Locate the cell with the specified text and output its (x, y) center coordinate. 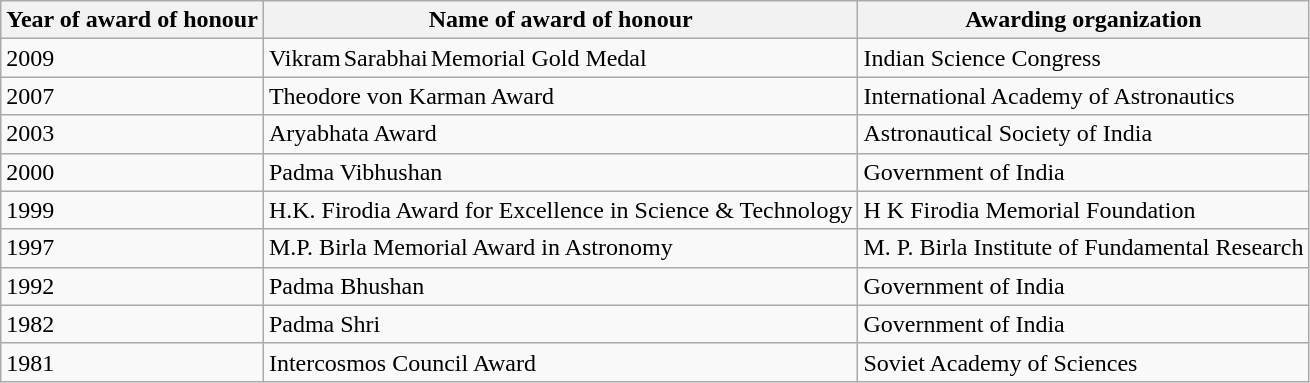
2003 (132, 134)
H.K. Firodia Award for Excellence in Science & Technology (560, 210)
1997 (132, 248)
1982 (132, 324)
1992 (132, 286)
M.P. Birla Memorial Award in Astronomy (560, 248)
M. P. Birla Institute of Fundamental Research (1084, 248)
Theodore von Karman Award (560, 96)
Name of award of honour (560, 20)
2000 (132, 172)
Soviet Academy of Sciences (1084, 362)
Padma Shri (560, 324)
Year of award of honour (132, 20)
International Academy of Astronautics (1084, 96)
2007 (132, 96)
Padma Bhushan (560, 286)
Astronautical Society of India (1084, 134)
Awarding organization (1084, 20)
Intercosmos Council Award (560, 362)
H K Firodia Memorial Foundation (1084, 210)
Vikram Sarabhai Memorial Gold Medal (560, 58)
1999 (132, 210)
Indian Science Congress (1084, 58)
Aryabhata Award (560, 134)
2009 (132, 58)
1981 (132, 362)
Padma Vibhushan (560, 172)
